Identify which cell holds the provided text, then report its [X, Y] central coordinate. 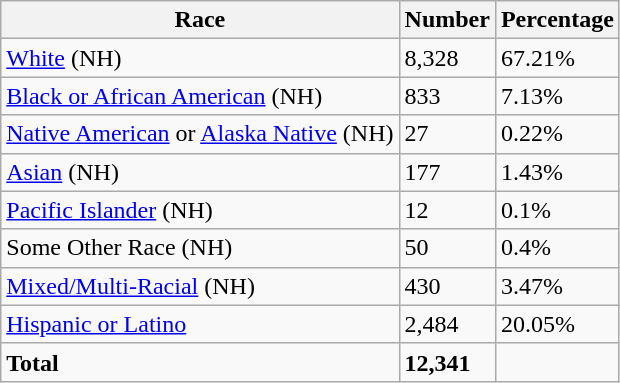
27 [447, 134]
Race [200, 20]
67.21% [557, 58]
Number [447, 20]
Pacific Islander (NH) [200, 210]
430 [447, 286]
0.4% [557, 248]
2,484 [447, 324]
Hispanic or Latino [200, 324]
7.13% [557, 96]
Native American or Alaska Native (NH) [200, 134]
50 [447, 248]
0.1% [557, 210]
Percentage [557, 20]
Total [200, 362]
0.22% [557, 134]
12,341 [447, 362]
Mixed/Multi-Racial (NH) [200, 286]
12 [447, 210]
833 [447, 96]
3.47% [557, 286]
Some Other Race (NH) [200, 248]
1.43% [557, 172]
Black or African American (NH) [200, 96]
White (NH) [200, 58]
8,328 [447, 58]
Asian (NH) [200, 172]
20.05% [557, 324]
177 [447, 172]
